Output the [X, Y] coordinate of the center of the cell containing the given text.  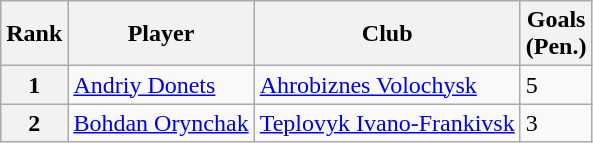
2 [34, 123]
Rank [34, 34]
3 [556, 123]
5 [556, 85]
Teplovyk Ivano-Frankivsk [387, 123]
Club [387, 34]
Ahrobiznes Volochysk [387, 85]
Goals(Pen.) [556, 34]
Player [161, 34]
1 [34, 85]
Bohdan Orynchak [161, 123]
Andriy Donets [161, 85]
